Extract the (x, y) coordinate from the center of the cell holding the provided text.  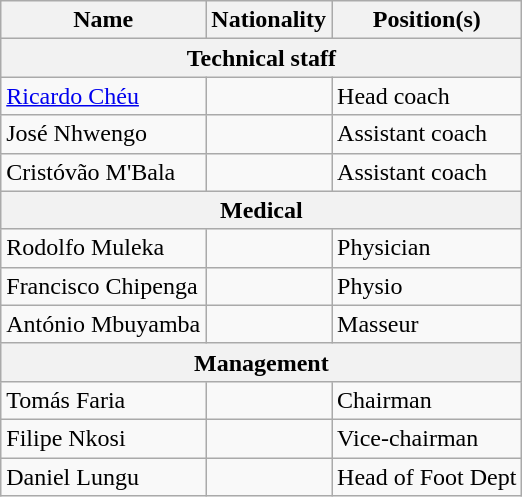
António Mbuyamba (104, 324)
Head coach (427, 96)
Filipe Nkosi (104, 438)
Nationality (269, 20)
Name (104, 20)
Head of Foot Dept (427, 477)
Physician (427, 248)
Technical staff (262, 58)
Daniel Lungu (104, 477)
Rodolfo Muleka (104, 248)
Ricardo Chéu (104, 96)
Masseur (427, 324)
Cristóvão M'Bala (104, 172)
Chairman (427, 400)
Tomás Faria (104, 400)
Vice-chairman (427, 438)
Francisco Chipenga (104, 286)
José Nhwengo (104, 134)
Position(s) (427, 20)
Management (262, 362)
Physio (427, 286)
Medical (262, 210)
